Search for the cell housing the specified text and yield its [x, y] center coordinate. 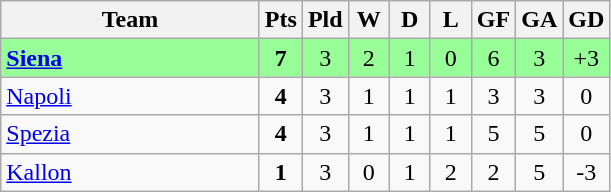
GF [493, 20]
L [450, 20]
+3 [586, 58]
Pld [325, 20]
6 [493, 58]
GD [586, 20]
-3 [586, 172]
D [410, 20]
Pts [280, 20]
7 [280, 58]
Siena [130, 58]
W [368, 20]
Spezia [130, 134]
Team [130, 20]
Kallon [130, 172]
Napoli [130, 96]
GA [540, 20]
